Return (x, y) of the center of cell containing provided text 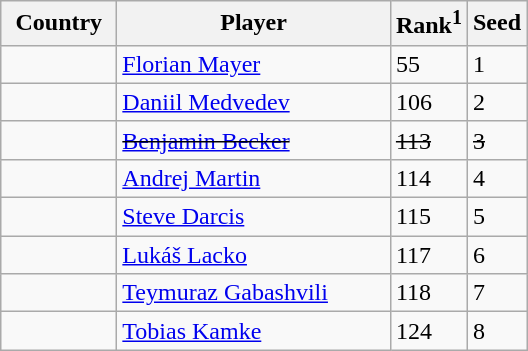
1 (496, 64)
114 (428, 178)
55 (428, 64)
Lukáš Lacko (254, 255)
Seed (496, 24)
115 (428, 217)
Tobias Kamke (254, 331)
Florian Mayer (254, 64)
2 (496, 102)
4 (496, 178)
5 (496, 217)
Rank1 (428, 24)
Benjamin Becker (254, 140)
Teymuraz Gabashvili (254, 293)
118 (428, 293)
106 (428, 102)
117 (428, 255)
8 (496, 331)
Steve Darcis (254, 217)
6 (496, 255)
Daniil Medvedev (254, 102)
Player (254, 24)
113 (428, 140)
3 (496, 140)
124 (428, 331)
Andrej Martin (254, 178)
7 (496, 293)
Country (59, 24)
